Detect which cell encompasses the target text, then output its (X, Y) center coordinate. 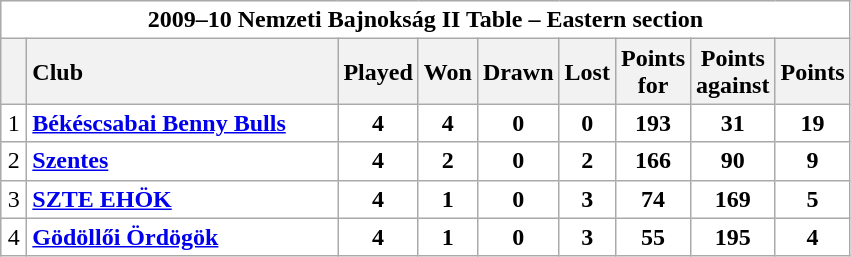
74 (652, 199)
195 (733, 237)
55 (652, 237)
Won (448, 72)
9 (812, 161)
90 (733, 161)
Points for (652, 72)
Békéscsabai Benny Bulls (182, 123)
169 (733, 199)
Played (378, 72)
31 (733, 123)
Drawn (518, 72)
SZTE EHÖK (182, 199)
Lost (587, 72)
166 (652, 161)
2009–10 Nemzeti Bajnokság II Table – Eastern section (426, 20)
Szentes (182, 161)
193 (652, 123)
5 (812, 199)
19 (812, 123)
Points against (733, 72)
Gödöllői Ördögök (182, 237)
Points (812, 72)
Club (182, 72)
